Search for the cell housing the specified text and yield its [X, Y] center coordinate. 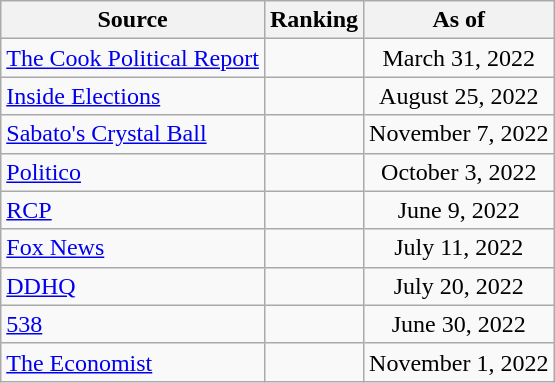
October 3, 2022 [459, 172]
Ranking [314, 20]
Fox News [133, 248]
Inside Elections [133, 96]
DDHQ [133, 286]
July 20, 2022 [459, 286]
July 11, 2022 [459, 248]
As of [459, 20]
RCP [133, 210]
The Cook Political Report [133, 58]
538 [133, 324]
Sabato's Crystal Ball [133, 134]
March 31, 2022 [459, 58]
Source [133, 20]
Politico [133, 172]
June 30, 2022 [459, 324]
November 1, 2022 [459, 362]
November 7, 2022 [459, 134]
June 9, 2022 [459, 210]
The Economist [133, 362]
August 25, 2022 [459, 96]
